Output the (X, Y) coordinate of the center of the cell containing the given text.  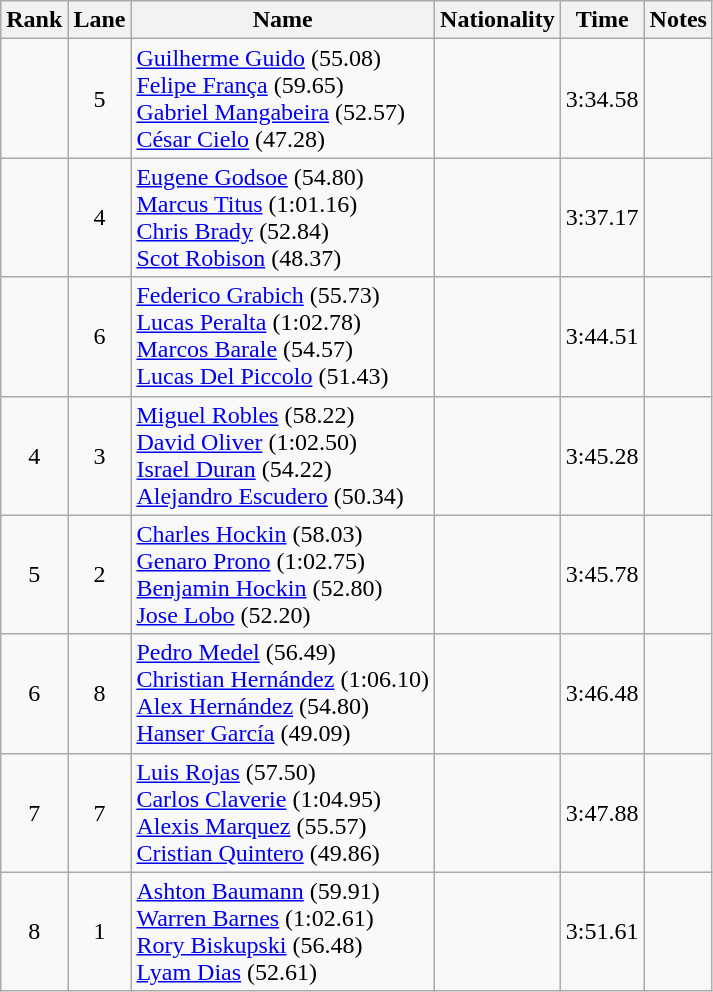
3:47.88 (602, 812)
3:34.58 (602, 98)
3 (100, 456)
Rank (34, 20)
Pedro Medel (56.49)Christian Hernández (1:06.10)Alex Hernández (54.80)Hanser García (49.09) (283, 694)
Ashton Baumann (59.91) Warren Barnes (1:02.61) Rory Biskupski (56.48) Lyam Dias (52.61) (283, 932)
1 (100, 932)
Federico Grabich (55.73)Lucas Peralta (1:02.78)Marcos Barale (54.57)Lucas Del Piccolo (51.43) (283, 336)
Miguel Robles (58.22)David Oliver (1:02.50)Israel Duran (54.22)Alejandro Escudero (50.34) (283, 456)
3:51.61 (602, 932)
Nationality (498, 20)
3:45.78 (602, 574)
Eugene Godsoe (54.80) Marcus Titus (1:01.16) Chris Brady (52.84) Scot Robison (48.37) (283, 218)
3:44.51 (602, 336)
Charles Hockin (58.03) Genaro Prono (1:02.75) Benjamin Hockin (52.80) Jose Lobo (52.20) (283, 574)
Name (283, 20)
Guilherme Guido (55.08) Felipe França (59.65) Gabriel Mangabeira (52.57) César Cielo (47.28) (283, 98)
Luis Rojas (57.50)Carlos Claverie (1:04.95)Alexis Marquez (55.57)Cristian Quintero (49.86) (283, 812)
3:45.28 (602, 456)
2 (100, 574)
3:46.48 (602, 694)
3:37.17 (602, 218)
Time (602, 20)
Notes (678, 20)
Lane (100, 20)
